Pinpoint the cell where the given text exists, returning its (X, Y) midpoint coordinate. 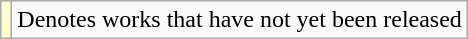
Denotes works that have not yet been released (240, 20)
